Search for the cell housing the specified text and yield its (x, y) center coordinate. 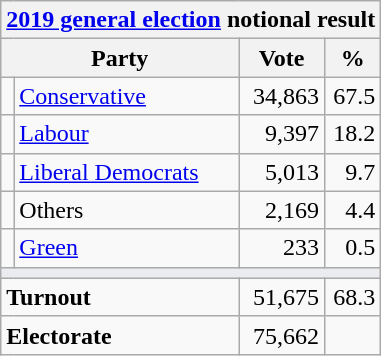
Conservative (126, 96)
51,675 (282, 297)
Turnout (120, 297)
0.5 (353, 248)
67.5 (353, 96)
Liberal Democrats (126, 172)
18.2 (353, 134)
2019 general election notional result (191, 20)
2,169 (282, 210)
75,662 (282, 335)
9.7 (353, 172)
9,397 (282, 134)
Others (126, 210)
68.3 (353, 297)
34,863 (282, 96)
Party (120, 58)
Green (126, 248)
Vote (282, 58)
% (353, 58)
Labour (126, 134)
Electorate (120, 335)
4.4 (353, 210)
5,013 (282, 172)
233 (282, 248)
